Identify which cell holds the provided text, then report its (X, Y) central coordinate. 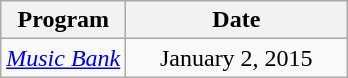
January 2, 2015 (236, 58)
Date (236, 20)
Program (64, 20)
Music Bank (64, 58)
